Locate the cell with the specified text and output its [x, y] center coordinate. 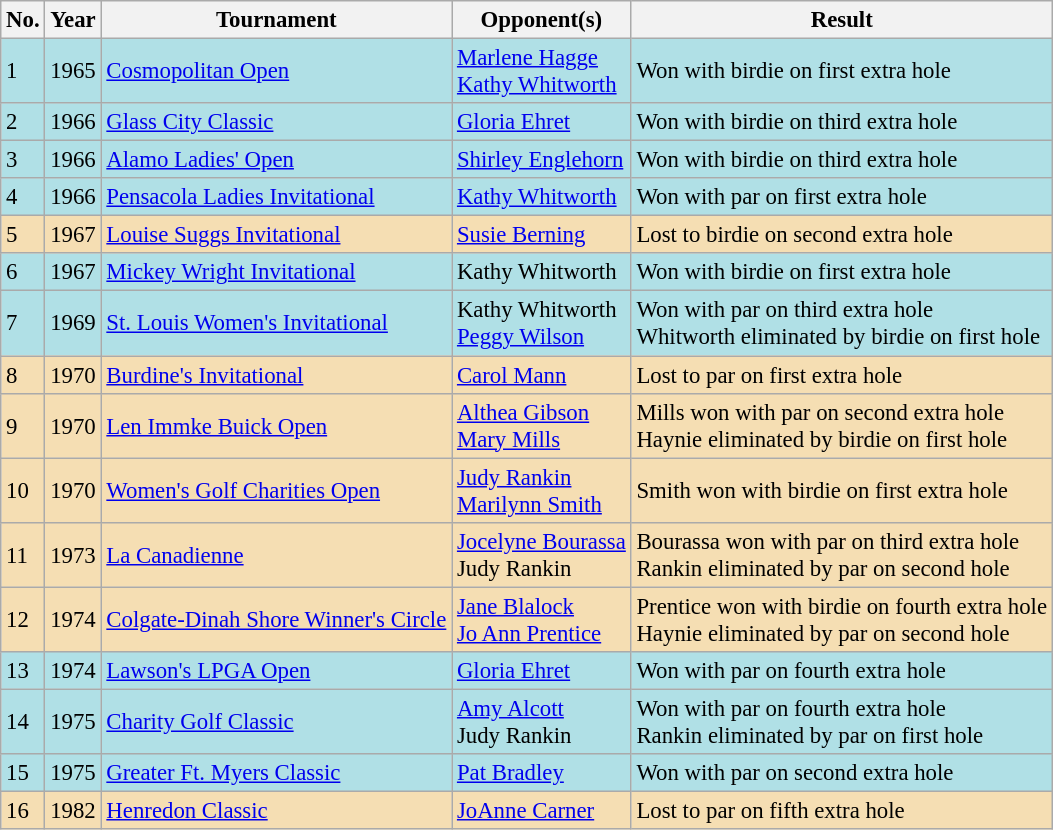
12 [23, 620]
Won with par on third extra holeWhitworth eliminated by birdie on first hole [842, 324]
5 [23, 235]
Burdine's Invitational [276, 375]
Lost to par on first extra hole [842, 375]
Charity Golf Classic [276, 722]
Amy Alcott Judy Rankin [542, 722]
Glass City Classic [276, 122]
1973 [73, 554]
9 [23, 426]
Won with par on second extra hole [842, 773]
Bourassa won with par on third extra holeRankin eliminated by par on second hole [842, 554]
Prentice won with birdie on fourth extra holeHaynie eliminated by par on second hole [842, 620]
Won with par on fourth extra hole [842, 671]
Opponent(s) [542, 20]
Len Immke Buick Open [276, 426]
Jocelyne Bourassa Judy Rankin [542, 554]
Smith won with birdie on first extra hole [842, 490]
Won with par on fourth extra holeRankin eliminated by par on first hole [842, 722]
Judy Rankin Marilynn Smith [542, 490]
13 [23, 671]
11 [23, 554]
Colgate-Dinah Shore Winner's Circle [276, 620]
Won with par on first extra hole [842, 197]
Alamo Ladies' Open [276, 160]
Kathy Whitworth Peggy Wilson [542, 324]
3 [23, 160]
Pensacola Ladies Invitational [276, 197]
Tournament [276, 20]
No. [23, 20]
Shirley Englehorn [542, 160]
Lawson's LPGA Open [276, 671]
Carol Mann [542, 375]
8 [23, 375]
16 [23, 810]
Women's Golf Charities Open [276, 490]
14 [23, 722]
St. Louis Women's Invitational [276, 324]
Marlene Hagge Kathy Whitworth [542, 72]
1 [23, 72]
Mickey Wright Invitational [276, 273]
6 [23, 273]
1969 [73, 324]
10 [23, 490]
15 [23, 773]
Year [73, 20]
Louise Suggs Invitational [276, 235]
Result [842, 20]
Lost to birdie on second extra hole [842, 235]
La Canadienne [276, 554]
JoAnne Carner [542, 810]
4 [23, 197]
1982 [73, 810]
Greater Ft. Myers Classic [276, 773]
Lost to par on fifth extra hole [842, 810]
Mills won with par on second extra holeHaynie eliminated by birdie on first hole [842, 426]
Althea Gibson Mary Mills [542, 426]
Cosmopolitan Open [276, 72]
2 [23, 122]
Jane Blalock Jo Ann Prentice [542, 620]
1965 [73, 72]
Henredon Classic [276, 810]
7 [23, 324]
Susie Berning [542, 235]
Pat Bradley [542, 773]
